Return [x, y] of the center of cell containing provided text 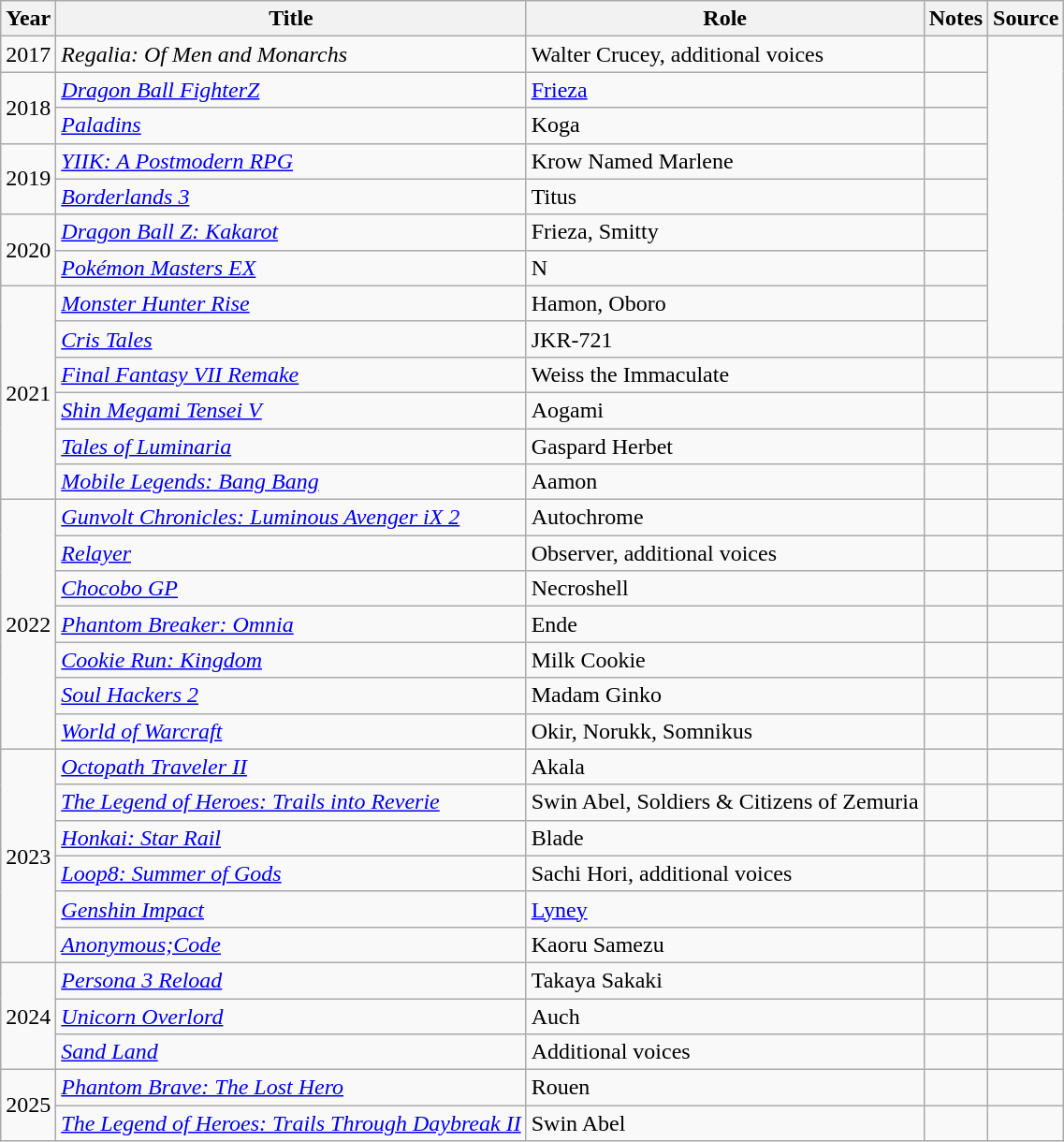
Walter Crucey, additional voices [724, 54]
N [724, 268]
Takaya Sakaki [724, 980]
Borderlands 3 [291, 197]
Unicorn Overlord [291, 1016]
Anonymous;Code [291, 944]
Gunvolt Chronicles: Luminous Avenger iX 2 [291, 518]
2024 [28, 1016]
The Legend of Heroes: Trails into Reverie [291, 802]
Akala [724, 767]
Weiss the Immaculate [724, 374]
2020 [28, 250]
Kaoru Samezu [724, 944]
2023 [28, 856]
2018 [28, 108]
Genshin Impact [291, 909]
Phantom Brave: The Lost Hero [291, 1088]
Sachi Hori, additional voices [724, 873]
Paladins [291, 125]
2025 [28, 1105]
Aogami [724, 410]
Rouen [724, 1088]
Milk Cookie [724, 660]
YIIK: A Postmodern RPG [291, 161]
Ende [724, 624]
Hamon, Oboro [724, 303]
Loop8: Summer of Gods [291, 873]
Additional voices [724, 1052]
2022 [28, 624]
2021 [28, 392]
Tales of Luminaria [291, 447]
World of Warcraft [291, 731]
Pokémon Masters EX [291, 268]
Regalia: Of Men and Monarchs [291, 54]
2019 [28, 179]
The Legend of Heroes: Trails Through Daybreak II [291, 1123]
JKR-721 [724, 339]
Necroshell [724, 589]
Honkai: Star Rail [291, 838]
Monster Hunter Rise [291, 303]
Frieza [724, 90]
Dragon Ball Z: Kakarot [291, 232]
Final Fantasy VII Remake [291, 374]
Blade [724, 838]
Cookie Run: Kingdom [291, 660]
Shin Megami Tensei V [291, 410]
Frieza, Smitty [724, 232]
Persona 3 Reload [291, 980]
Gaspard Herbet [724, 447]
Auch [724, 1016]
Aamon [724, 482]
2017 [28, 54]
Swin Abel, Soldiers & Citizens of Zemuria [724, 802]
Cris Tales [291, 339]
Observer, additional voices [724, 553]
Year [28, 19]
Krow Named Marlene [724, 161]
Autochrome [724, 518]
Chocobo GP [291, 589]
Octopath Traveler II [291, 767]
Relayer [291, 553]
Lyney [724, 909]
Okir, Norukk, Somnikus [724, 731]
Dragon Ball FighterZ [291, 90]
Swin Abel [724, 1123]
Titus [724, 197]
Title [291, 19]
Madam Ginko [724, 695]
Soul Hackers 2 [291, 695]
Phantom Breaker: Omnia [291, 624]
Role [724, 19]
Source [1026, 19]
Koga [724, 125]
Mobile Legends: Bang Bang [291, 482]
Notes [955, 19]
Sand Land [291, 1052]
